Pinpoint the cell where the given text exists, returning its [X, Y] midpoint coordinate. 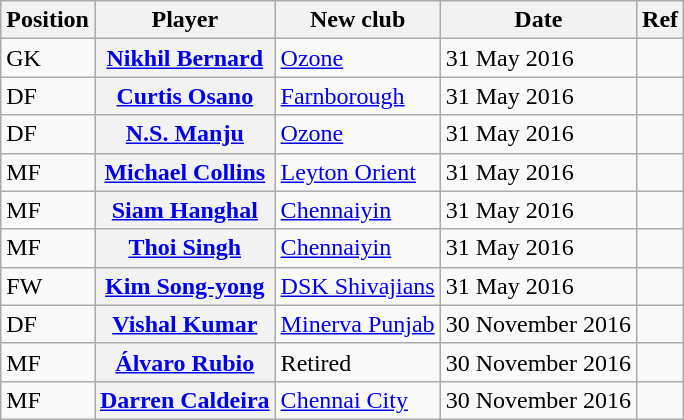
Álvaro Rubio [184, 362]
Kim Song-yong [184, 286]
Minerva Punjab [358, 324]
Michael Collins [184, 172]
New club [358, 20]
Player [184, 20]
Leyton Orient [358, 172]
N.S. Manju [184, 134]
Ref [660, 20]
Date [538, 20]
Position [48, 20]
Nikhil Bernard [184, 58]
Siam Hanghal [184, 210]
Farnborough [358, 96]
Vishal Kumar [184, 324]
GK [48, 58]
DSK Shivajians [358, 286]
Darren Caldeira [184, 400]
Retired [358, 362]
Curtis Osano [184, 96]
Chennai City [358, 400]
Thoi Singh [184, 248]
FW [48, 286]
